Scan for the cell matching the given text and deliver its [X, Y] coordinate at center. 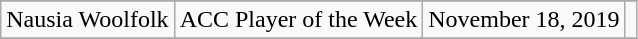
November 18, 2019 [524, 20]
Nausia Woolfolk [88, 20]
ACC Player of the Week [298, 20]
